Find where the given text appears and provide that cell's center as (x, y) coordinate. 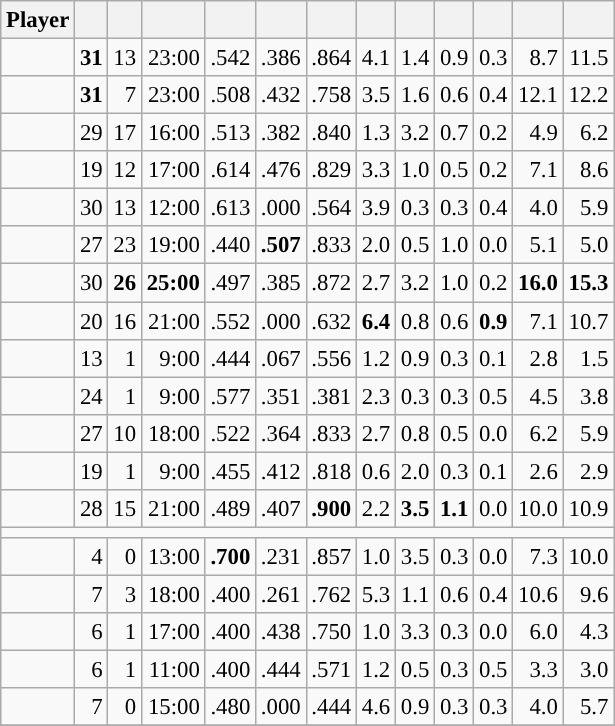
24 (92, 396)
16 (124, 321)
.613 (230, 208)
.489 (230, 509)
12.1 (538, 95)
.522 (230, 433)
2.2 (376, 509)
.438 (281, 632)
.564 (331, 208)
10.6 (538, 594)
.700 (230, 557)
.556 (331, 358)
.412 (281, 471)
.872 (331, 283)
4.3 (588, 632)
Player (38, 20)
25:00 (173, 283)
17 (124, 133)
3.8 (588, 396)
.231 (281, 557)
12:00 (173, 208)
5.3 (376, 594)
6.4 (376, 321)
23 (124, 245)
.364 (281, 433)
9.6 (588, 594)
15.3 (588, 283)
10 (124, 433)
.432 (281, 95)
15 (124, 509)
12.2 (588, 95)
26 (124, 283)
.497 (230, 283)
10.7 (588, 321)
.480 (230, 707)
16.0 (538, 283)
5.7 (588, 707)
0.7 (454, 133)
.513 (230, 133)
11.5 (588, 58)
4.9 (538, 133)
8.7 (538, 58)
.900 (331, 509)
.407 (281, 509)
15:00 (173, 707)
29 (92, 133)
3 (124, 594)
.857 (331, 557)
.385 (281, 283)
.750 (331, 632)
2.3 (376, 396)
19:00 (173, 245)
7.3 (538, 557)
4.5 (538, 396)
.577 (230, 396)
5.1 (538, 245)
.632 (331, 321)
.476 (281, 170)
.571 (331, 670)
.381 (331, 396)
10.9 (588, 509)
1.6 (416, 95)
1.4 (416, 58)
.455 (230, 471)
2.9 (588, 471)
.552 (230, 321)
11:00 (173, 670)
28 (92, 509)
1.3 (376, 133)
.382 (281, 133)
3.0 (588, 670)
.758 (331, 95)
13:00 (173, 557)
.261 (281, 594)
.067 (281, 358)
.542 (230, 58)
.614 (230, 170)
20 (92, 321)
.440 (230, 245)
3.9 (376, 208)
4.6 (376, 707)
.762 (331, 594)
1.5 (588, 358)
.507 (281, 245)
.508 (230, 95)
.818 (331, 471)
2.8 (538, 358)
6.0 (538, 632)
16:00 (173, 133)
.351 (281, 396)
8.6 (588, 170)
4.1 (376, 58)
5.0 (588, 245)
.840 (331, 133)
2.6 (538, 471)
4 (92, 557)
.864 (331, 58)
12 (124, 170)
.386 (281, 58)
.829 (331, 170)
